Detect which cell encompasses the target text, then output its (x, y) center coordinate. 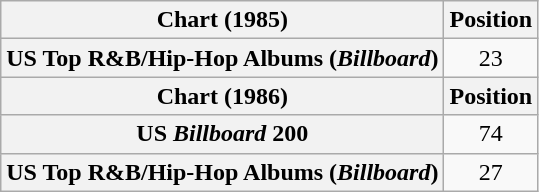
74 (491, 134)
Chart (1986) (222, 96)
Chart (1985) (222, 20)
US Billboard 200 (222, 134)
23 (491, 58)
27 (491, 172)
